Scan for the cell matching the given text and deliver its [X, Y] coordinate at center. 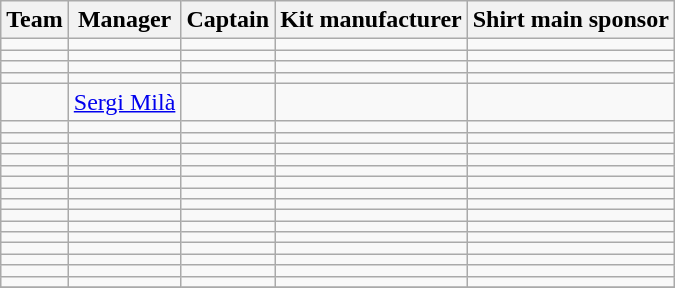
Captain [228, 20]
Kit manufacturer [372, 20]
Shirt main sponsor [570, 20]
Manager [124, 20]
Sergi Milà [124, 102]
Team [35, 20]
